Return [x, y] of the center of cell containing provided text 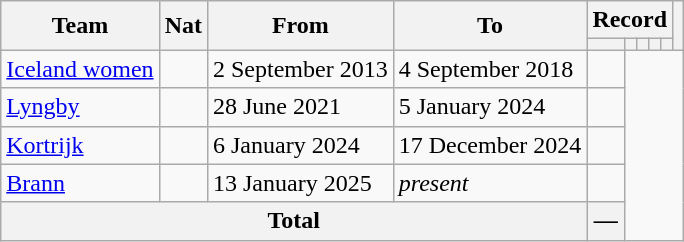
Lyngby [80, 107]
Record [630, 20]
Team [80, 26]
present [490, 183]
6 January 2024 [300, 145]
From [300, 26]
— [606, 221]
Iceland women [80, 69]
2 September 2013 [300, 69]
28 June 2021 [300, 107]
Kortrijk [80, 145]
Brann [80, 183]
13 January 2025 [300, 183]
4 September 2018 [490, 69]
17 December 2024 [490, 145]
To [490, 26]
Total [294, 221]
5 January 2024 [490, 107]
Nat [183, 26]
